Extract the [X, Y] coordinate from the center of the cell holding the provided text.  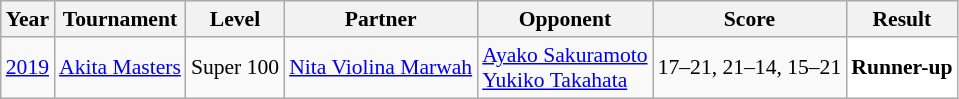
2019 [28, 68]
Result [902, 19]
Tournament [120, 19]
Ayako Sakuramoto Yukiko Takahata [564, 68]
17–21, 21–14, 15–21 [750, 68]
Super 100 [235, 68]
Level [235, 19]
Partner [380, 19]
Year [28, 19]
Score [750, 19]
Opponent [564, 19]
Akita Masters [120, 68]
Runner-up [902, 68]
Nita Violina Marwah [380, 68]
